Extract the [X, Y] coordinate from the center of the cell holding the provided text.  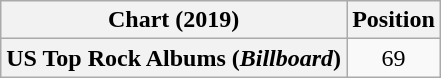
US Top Rock Albums (Billboard) [174, 58]
Chart (2019) [174, 20]
Position [394, 20]
69 [394, 58]
